Return the [x, y] coordinate for the center point of the cell that contains the specified text.  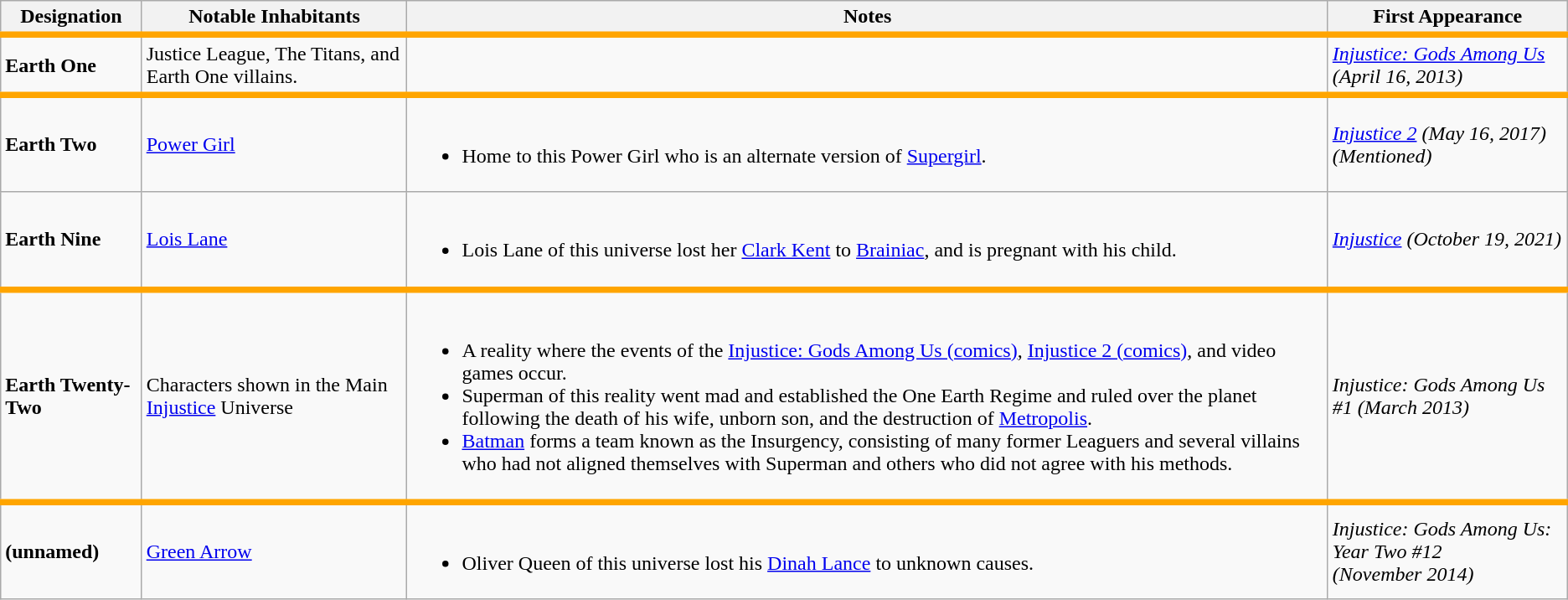
Injustice 2 (May 16, 2017) (Mentioned) [1447, 143]
First Appearance [1447, 18]
Injustice: Gods Among Us (April 16, 2013) [1447, 65]
Injustice: Gods Among Us: Year Two #12(November 2014) [1447, 551]
Earth Nine [71, 241]
Notes [868, 18]
Green Arrow [275, 551]
Earth One [71, 65]
Notable Inhabitants [275, 18]
Power Girl [275, 143]
Home to this Power Girl who is an alternate version of Supergirl. [868, 143]
Characters shown in the Main Injustice Universe [275, 396]
Earth Twenty-Two [71, 396]
Injustice: Gods Among Us #1 (March 2013) [1447, 396]
Justice League, The Titans, and Earth One villains. [275, 65]
Designation [71, 18]
Earth Two [71, 143]
Oliver Queen of this universe lost his Dinah Lance to unknown causes. [868, 551]
Lois Lane [275, 241]
Lois Lane of this universe lost her Clark Kent to Brainiac, and is pregnant with his child. [868, 241]
(unnamed) [71, 551]
Injustice (October 19, 2021) [1447, 241]
